For the text-containing cell, return its midpoint in [X, Y] coordinate format. 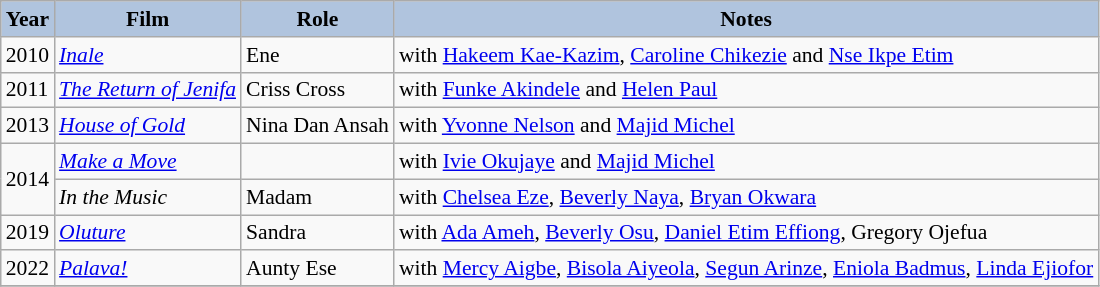
Nina Dan Ansah [318, 126]
Role [318, 19]
with Yvonne Nelson and Majid Michel [746, 126]
Madam [318, 197]
Make a Move [148, 162]
with Hakeem Kae-Kazim, Caroline Chikezie and Nse Ikpe Etim [746, 55]
Film [148, 19]
with Funke Akindele and Helen Paul [746, 90]
In the Music [148, 197]
House of Gold [148, 126]
2013 [28, 126]
Ene [318, 55]
Inale [148, 55]
Oluture [148, 233]
2022 [28, 269]
Palava! [148, 269]
with Ivie Okujaye and Majid Michel [746, 162]
with Ada Ameh, Beverly Osu, Daniel Etim Effiong, Gregory Ojefua [746, 233]
Criss Cross [318, 90]
The Return of Jenifa [148, 90]
Aunty Ese [318, 269]
Sandra [318, 233]
Year [28, 19]
2011 [28, 90]
2010 [28, 55]
with Mercy Aigbe, Bisola Aiyeola, Segun Arinze, Eniola Badmus, Linda Ejiofor [746, 269]
Notes [746, 19]
with Chelsea Eze, Beverly Naya, Bryan Okwara [746, 197]
2014 [28, 180]
2019 [28, 233]
